Pinpoint the cell where the given text exists, returning its [X, Y] midpoint coordinate. 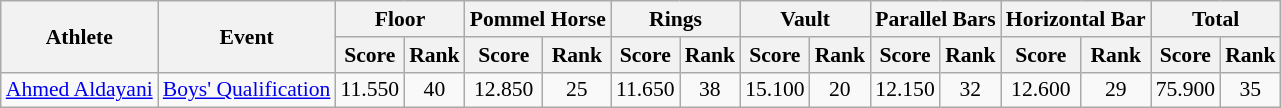
11.550 [370, 90]
35 [1250, 90]
25 [577, 90]
11.650 [646, 90]
32 [970, 90]
20 [840, 90]
Floor [400, 19]
Vault [805, 19]
15.100 [774, 90]
Parallel Bars [936, 19]
Event [247, 36]
29 [1116, 90]
Boys' Qualification [247, 90]
Horizontal Bar [1076, 19]
75.900 [1186, 90]
12.150 [905, 90]
12.850 [504, 90]
40 [434, 90]
Rings [676, 19]
38 [710, 90]
Total [1216, 19]
12.600 [1041, 90]
Athlete [80, 36]
Pommel Horse [538, 19]
Ahmed Aldayani [80, 90]
